Determine the [x, y] coordinate at the center of the cell enclosing the given text.  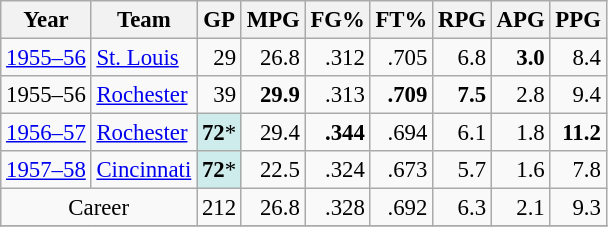
212 [220, 208]
2.8 [520, 95]
Cincinnati [144, 170]
FT% [402, 20]
1957–58 [46, 170]
6.3 [462, 208]
.312 [338, 58]
7.8 [578, 170]
.692 [402, 208]
.344 [338, 133]
.673 [402, 170]
.705 [402, 58]
6.1 [462, 133]
29.4 [273, 133]
1.8 [520, 133]
PPG [578, 20]
11.2 [578, 133]
.313 [338, 95]
.694 [402, 133]
9.3 [578, 208]
FG% [338, 20]
7.5 [462, 95]
29.9 [273, 95]
5.7 [462, 170]
8.4 [578, 58]
39 [220, 95]
Career [99, 208]
Year [46, 20]
MPG [273, 20]
6.8 [462, 58]
Team [144, 20]
1956–57 [46, 133]
RPG [462, 20]
St. Louis [144, 58]
1.6 [520, 170]
2.1 [520, 208]
22.5 [273, 170]
3.0 [520, 58]
.328 [338, 208]
9.4 [578, 95]
GP [220, 20]
.324 [338, 170]
APG [520, 20]
.709 [402, 95]
29 [220, 58]
